Scan for the cell matching the given text and deliver its (X, Y) coordinate at center. 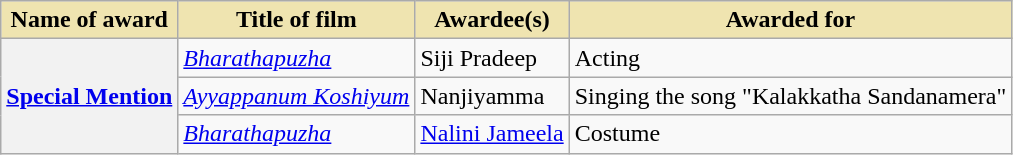
Singing the song "Kalakkatha Sandanamera" (790, 96)
Awardee(s) (492, 20)
Awarded for (790, 20)
Title of film (296, 20)
Nanjiyamma (492, 96)
Costume (790, 134)
Siji Pradeep (492, 58)
Special Mention (90, 96)
Nalini Jameela (492, 134)
Name of award (90, 20)
Ayyappanum Koshiyum (296, 96)
Acting (790, 58)
